Output the (x, y) coordinate of the center of the cell containing the given text.  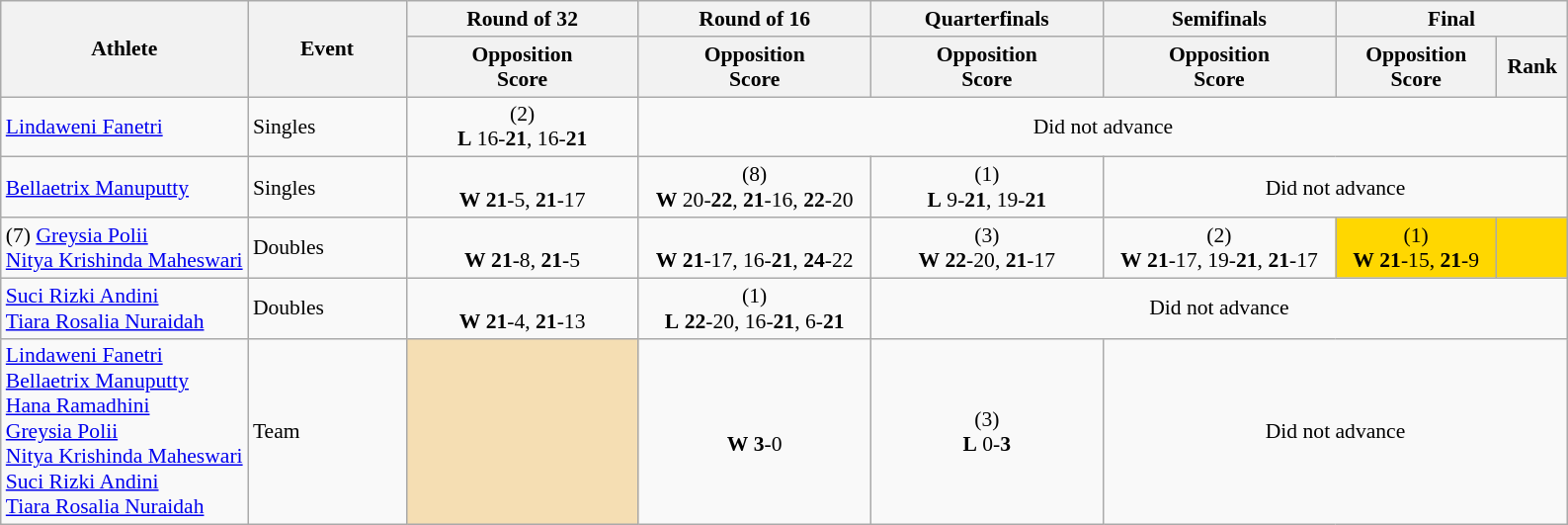
(2) W 21-17, 19-21, 21-17 (1219, 247)
Round of 32 (522, 19)
(3) L 0-3 (986, 431)
(2) L 16-21, 16-21 (522, 127)
(1) W 21-15, 21-9 (1417, 247)
(1) L 22-20, 16-21, 6-21 (755, 308)
Rank (1532, 67)
W 21-4, 21-13 (522, 308)
W 3-0 (755, 431)
Quarterfinals (986, 19)
Suci Rizki Andini Tiara Rosalia Nuraidah (124, 308)
W 21-17, 16-21, 24-22 (755, 247)
Semifinals (1219, 19)
(7) Greysia Polii Nitya Krishinda Maheswari (124, 247)
Team (327, 431)
(3) W 22-20, 21-17 (986, 247)
Bellaetrix Manuputty (124, 188)
Event (327, 49)
Final (1452, 19)
(8) W 20-22, 21-16, 22-20 (755, 188)
Lindaweni Fanetri Bellaetrix Manuputty Hana Ramadhini Greysia Polii Nitya Krishinda Maheswari Suci Rizki Andini Tiara Rosalia Nuraidah (124, 431)
Athlete (124, 49)
Round of 16 (755, 19)
Lindaweni Fanetri (124, 127)
W 21-8, 21-5 (522, 247)
(1) L 9-21, 19-21 (986, 188)
W 21-5, 21-17 (522, 188)
